Detect which cell encompasses the target text, then output its (x, y) center coordinate. 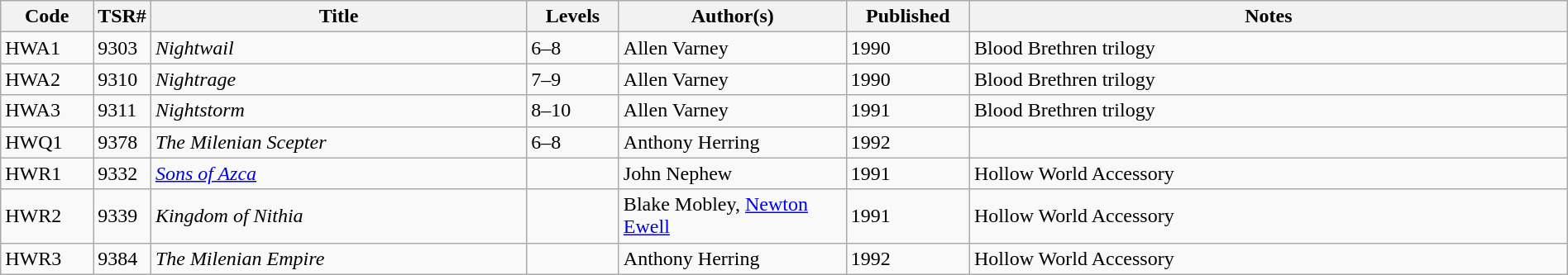
8–10 (573, 111)
Blake Mobley, Newton Ewell (733, 216)
7–9 (573, 79)
The Milenian Scepter (338, 142)
9339 (122, 216)
HWA1 (47, 48)
HWR3 (47, 258)
The Milenian Empire (338, 258)
HWQ1 (47, 142)
Nightwail (338, 48)
Author(s) (733, 17)
9378 (122, 142)
Nightstorm (338, 111)
9384 (122, 258)
HWR2 (47, 216)
John Nephew (733, 173)
HWA3 (47, 111)
HWR1 (47, 173)
Levels (573, 17)
Sons of Azca (338, 173)
Kingdom of Nithia (338, 216)
Code (47, 17)
TSR# (122, 17)
Published (908, 17)
Title (338, 17)
Notes (1269, 17)
9310 (122, 79)
HWA2 (47, 79)
9332 (122, 173)
9311 (122, 111)
9303 (122, 48)
Nightrage (338, 79)
